Return (x, y) of the center of cell containing provided text 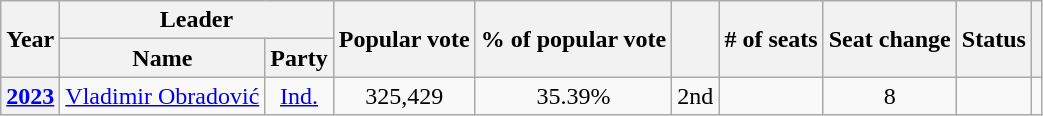
# of seats (771, 39)
Popular vote (404, 39)
Leader (196, 20)
Name (162, 58)
% of popular vote (574, 39)
325,429 (404, 96)
2nd (696, 96)
Seat change (890, 39)
8 (890, 96)
Year (30, 39)
Ind. (299, 96)
Status (994, 39)
35.39% (574, 96)
Vladimir Obradović (162, 96)
Party (299, 58)
2023 (30, 96)
